Find where the given text appears and provide that cell's center as [x, y] coordinate. 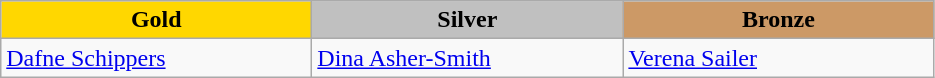
Dina Asher-Smith [468, 58]
Verena Sailer [778, 58]
Bronze [778, 20]
Silver [468, 20]
Gold [156, 20]
Dafne Schippers [156, 58]
